Output the [X, Y] coordinate of the center of the cell containing the given text.  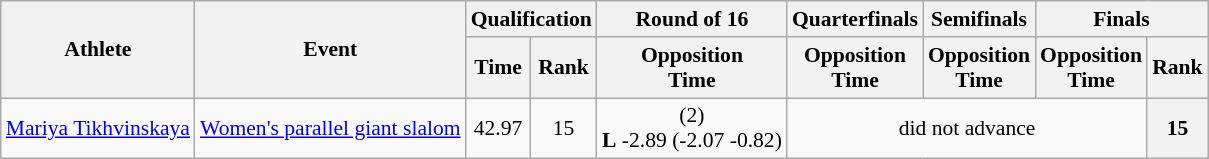
Qualification [532, 19]
Semifinals [979, 19]
Athlete [98, 50]
Finals [1122, 19]
Round of 16 [692, 19]
(2)L -2.89 (-2.07 -0.82) [692, 128]
Quarterfinals [855, 19]
Time [498, 68]
Mariya Tikhvinskaya [98, 128]
Event [330, 50]
Women's parallel giant slalom [330, 128]
42.97 [498, 128]
did not advance [967, 128]
